Search for the cell housing the specified text and yield its (X, Y) center coordinate. 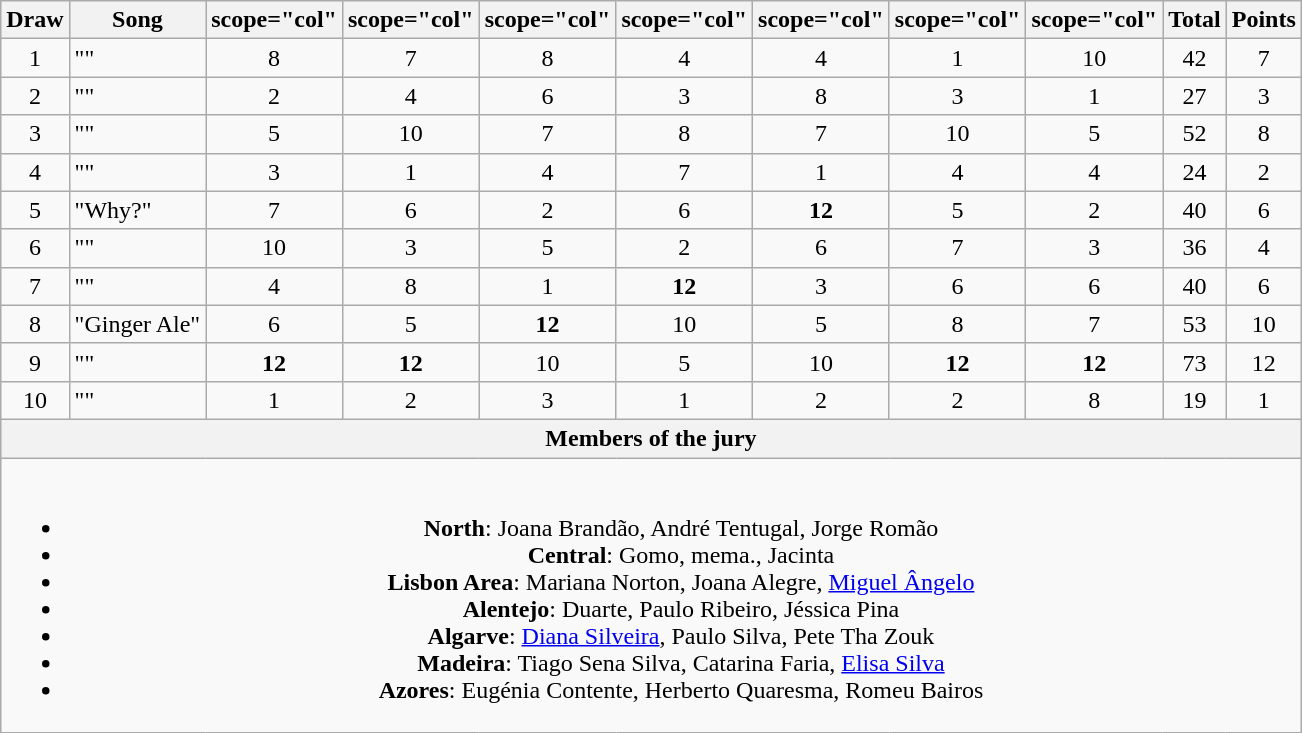
27 (1195, 96)
19 (1195, 400)
Draw (35, 20)
52 (1195, 134)
24 (1195, 172)
36 (1195, 248)
42 (1195, 58)
53 (1195, 324)
Total (1195, 20)
Members of the jury (652, 438)
Song (138, 20)
"Why?" (138, 210)
9 (35, 362)
"Ginger Ale" (138, 324)
Points (1264, 20)
73 (1195, 362)
